From the cell containing the given text, extract its center point as [X, Y] coordinate. 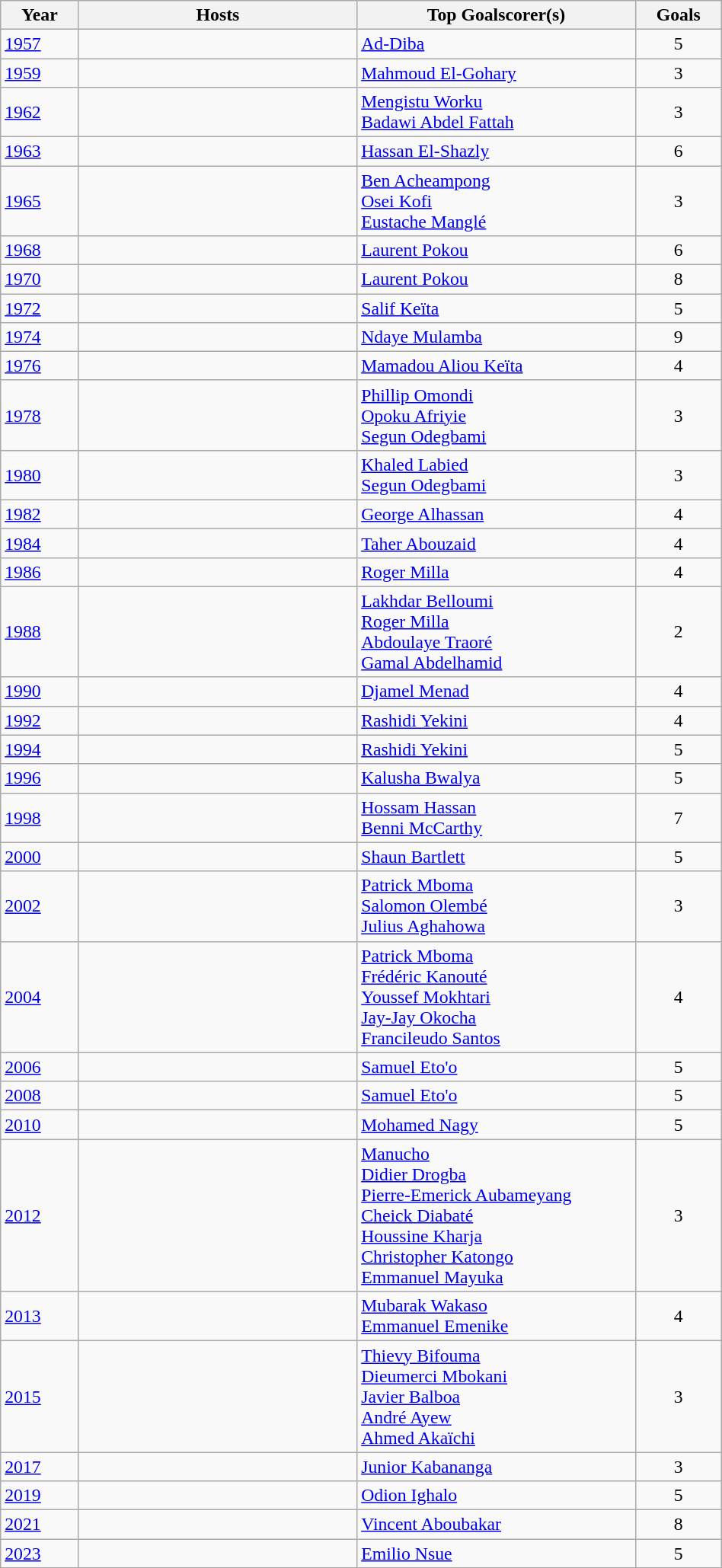
Mahmoud El-Gohary [497, 73]
Patrick Mboma Frédéric Kanouté Youssef Mokhtari Jay-Jay Okocha Francileudo Santos [497, 997]
2015 [40, 1397]
Ad-Diba [497, 44]
1978 [40, 415]
Lakhdar Belloumi Roger Milla Abdoulaye Traoré Gamal Abdelhamid [497, 632]
Emilio Nsue [497, 1554]
7 [678, 818]
Phillip Omondi Opoku Afriyie Segun Odegbami [497, 415]
Mengistu Worku Badawi Abdel Fattah [497, 111]
1992 [40, 720]
Junior Kabananga [497, 1467]
Hossam Hassan Benni McCarthy [497, 818]
2019 [40, 1496]
Shaun Bartlett [497, 857]
Goals [678, 15]
Patrick Mboma Salomon Olembé Julius Aghahowa [497, 906]
Kalusha Bwalya [497, 778]
1974 [40, 337]
Manucho Didier Drogba Pierre-Emerick Aubameyang Cheick Diabaté Houssine Kharja Christopher Katongo Emmanuel Mayuka [497, 1215]
Ben Acheampong Osei Kofi Eustache Manglé [497, 200]
9 [678, 337]
2013 [40, 1316]
Roger Milla [497, 572]
Thievy Bifouma Dieumerci Mbokani Javier Balboa André Ayew Ahmed Akaïchi [497, 1397]
Taher Abouzaid [497, 543]
1996 [40, 778]
1962 [40, 111]
1988 [40, 632]
Djamel Menad [497, 691]
2023 [40, 1554]
Ndaye Mulamba [497, 337]
1990 [40, 691]
1976 [40, 366]
1980 [40, 475]
2006 [40, 1067]
Hosts [218, 15]
Odion Ighalo [497, 1496]
George Alhassan [497, 514]
Mohamed Nagy [497, 1125]
2008 [40, 1096]
2021 [40, 1525]
1982 [40, 514]
1957 [40, 44]
1968 [40, 250]
2017 [40, 1467]
1984 [40, 543]
Hassan El-Shazly [497, 151]
1986 [40, 572]
1998 [40, 818]
2012 [40, 1215]
Top Goalscorer(s) [497, 15]
2002 [40, 906]
2000 [40, 857]
1994 [40, 749]
2004 [40, 997]
Year [40, 15]
Mubarak Wakaso Emmanuel Emenike [497, 1316]
1972 [40, 308]
Salif Keïta [497, 308]
1959 [40, 73]
1965 [40, 200]
2 [678, 632]
1963 [40, 151]
Mamadou Aliou Keïta [497, 366]
2010 [40, 1125]
Vincent Aboubakar [497, 1525]
Khaled Labied Segun Odegbami [497, 475]
1970 [40, 279]
